Provide the [X, Y] coordinate of the cell's center where the given text is located.  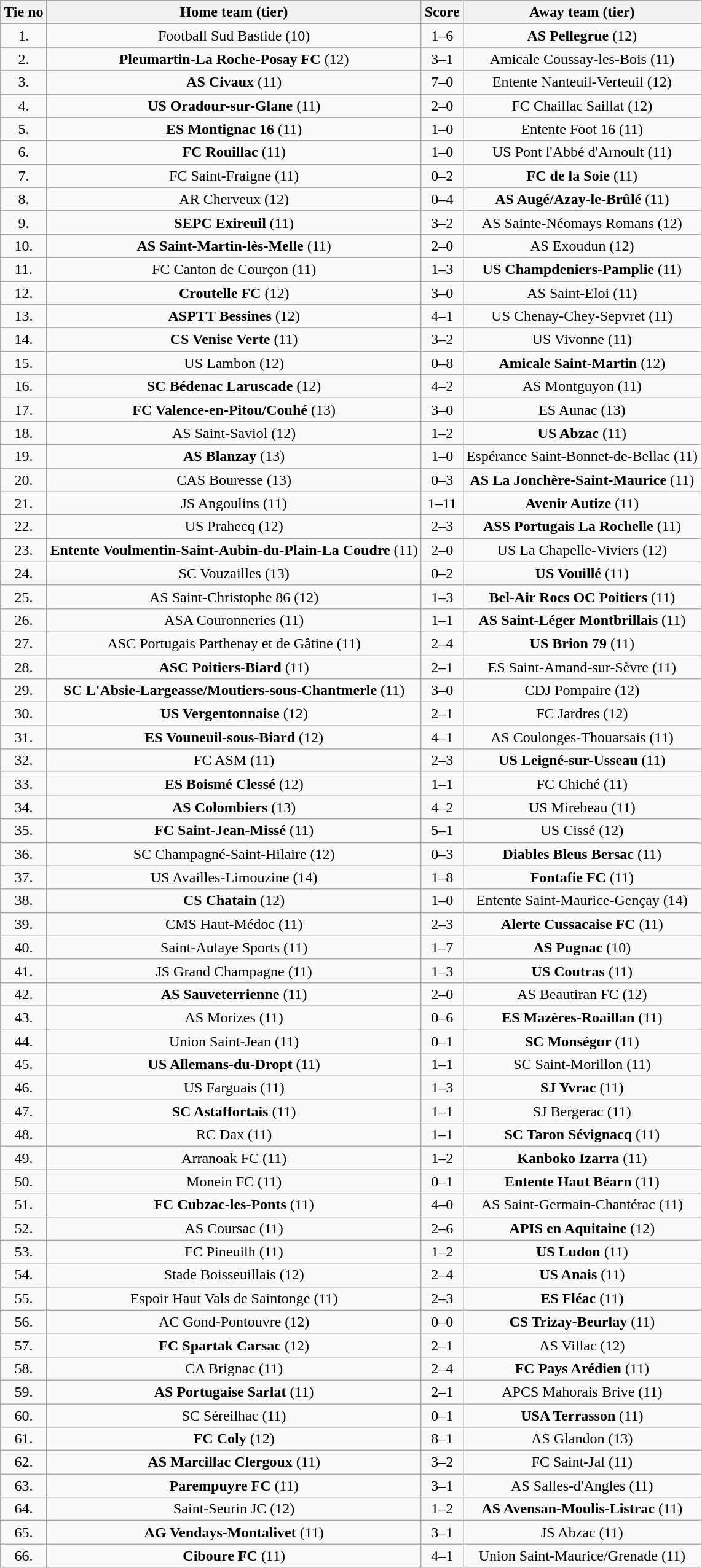
FC Chiché (11) [582, 784]
FC Saint-Jean-Missé (11) [234, 831]
Tie no [23, 12]
Entente Haut Béarn (11) [582, 1182]
ES Aunac (13) [582, 410]
ASA Couronneries (11) [234, 620]
US Availles-Limouzine (14) [234, 877]
FC Saint-Jal (11) [582, 1462]
0–0 [442, 1322]
Entente Foot 16 (11) [582, 129]
SC Astaffortais (11) [234, 1111]
ES Mazères-Roaillan (11) [582, 1017]
23. [23, 550]
48. [23, 1135]
8–1 [442, 1439]
Amicale Saint-Martin (12) [582, 363]
49. [23, 1158]
CMS Haut-Médoc (11) [234, 924]
AS Colombiers (13) [234, 807]
SJ Bergerac (11) [582, 1111]
8. [23, 199]
Union Saint-Maurice/Grenade (11) [582, 1556]
59. [23, 1392]
US Abzac (11) [582, 433]
31. [23, 737]
US Brion 79 (11) [582, 643]
Home team (tier) [234, 12]
ASC Poitiers-Biard (11) [234, 667]
ES Saint-Amand-sur-Sèvre (11) [582, 667]
18. [23, 433]
US Lambon (12) [234, 363]
Stade Boisseuillais (12) [234, 1275]
4. [23, 106]
1. [23, 36]
US Vouillé (11) [582, 573]
FC Valence-en-Pitou/Couhé (13) [234, 410]
AS Pugnac (10) [582, 947]
APIS en Aquitaine (12) [582, 1228]
29. [23, 691]
JS Grand Champagne (11) [234, 971]
FC de la Soie (11) [582, 176]
SC Monségur (11) [582, 1041]
RC Dax (11) [234, 1135]
FC Coly (12) [234, 1439]
Fontafie FC (11) [582, 877]
AS Villac (12) [582, 1345]
20. [23, 480]
Entente Saint-Maurice-Gençay (14) [582, 901]
1–11 [442, 503]
41. [23, 971]
Espérance Saint-Bonnet-de-Bellac (11) [582, 457]
35. [23, 831]
Union Saint-Jean (11) [234, 1041]
US Pont l'Abbé d'Arnoult (11) [582, 152]
AS Salles-d'Angles (11) [582, 1486]
CDJ Pompaire (12) [582, 691]
Bel-Air Rocs OC Poitiers (11) [582, 597]
22. [23, 527]
AS Exoudun (12) [582, 246]
AS Morizes (11) [234, 1017]
AS Saint-Christophe 86 (12) [234, 597]
US Prahecq (12) [234, 527]
SC Vouzailles (13) [234, 573]
ES Montignac 16 (11) [234, 129]
Pleumartin-La Roche-Posay FC (12) [234, 59]
4–0 [442, 1205]
US Vivonne (11) [582, 340]
0–8 [442, 363]
62. [23, 1462]
45. [23, 1065]
46. [23, 1088]
63. [23, 1486]
AS Portugaise Sarlat (11) [234, 1392]
AS Coulonges-Thouarsais (11) [582, 737]
SC Taron Sévignacq (11) [582, 1135]
US Anais (11) [582, 1275]
SC Champagné-Saint-Hilaire (12) [234, 854]
US Chenay-Chey-Sepvret (11) [582, 316]
SJ Yvrac (11) [582, 1088]
US Cissé (12) [582, 831]
40. [23, 947]
10. [23, 246]
JS Angoulins (11) [234, 503]
Saint-Seurin JC (12) [234, 1509]
AS Saint-Eloi (11) [582, 293]
15. [23, 363]
27. [23, 643]
US Allemans-du-Dropt (11) [234, 1065]
58. [23, 1368]
26. [23, 620]
CS Trizay-Beurlay (11) [582, 1322]
Entente Voulmentin-Saint-Aubin-du-Plain-La Coudre (11) [234, 550]
APCS Mahorais Brive (11) [582, 1392]
21. [23, 503]
12. [23, 293]
19. [23, 457]
FC Cubzac-les-Ponts (11) [234, 1205]
Arranoak FC (11) [234, 1158]
AC Gond-Pontouvre (12) [234, 1322]
9. [23, 222]
13. [23, 316]
51. [23, 1205]
Parempuyre FC (11) [234, 1486]
AS Marcillac Clergoux (11) [234, 1462]
AS Avensan-Moulis-Listrac (11) [582, 1509]
AS Augé/Azay-le-Brûlé (11) [582, 199]
Diables Bleus Bersac (11) [582, 854]
Amicale Coussay-les-Bois (11) [582, 59]
US Mirebeau (11) [582, 807]
39. [23, 924]
5. [23, 129]
32. [23, 761]
25. [23, 597]
US Vergentonnaise (12) [234, 714]
ASC Portugais Parthenay et de Gâtine (11) [234, 643]
FC ASM (11) [234, 761]
AS Blanzay (13) [234, 457]
2–6 [442, 1228]
Kanboko Izarra (11) [582, 1158]
37. [23, 877]
0–6 [442, 1017]
1–8 [442, 877]
24. [23, 573]
FC Rouillac (11) [234, 152]
7. [23, 176]
14. [23, 340]
17. [23, 410]
AS Saint-Saviol (12) [234, 433]
Alerte Cussacaise FC (11) [582, 924]
5–1 [442, 831]
44. [23, 1041]
Away team (tier) [582, 12]
USA Terrasson (11) [582, 1415]
Espoir Haut Vals de Saintonge (11) [234, 1298]
FC Jardres (12) [582, 714]
38. [23, 901]
AS La Jonchère-Saint-Maurice (11) [582, 480]
FC Canton de Courçon (11) [234, 269]
AS Glandon (13) [582, 1439]
Saint-Aulaye Sports (11) [234, 947]
AS Pellegrue (12) [582, 36]
Croutelle FC (12) [234, 293]
FC Pays Arédien (11) [582, 1368]
AS Coursac (11) [234, 1228]
SC Saint-Morillon (11) [582, 1065]
64. [23, 1509]
7–0 [442, 82]
CS Venise Verte (11) [234, 340]
52. [23, 1228]
FC Chaillac Saillat (12) [582, 106]
33. [23, 784]
50. [23, 1182]
US Ludon (11) [582, 1252]
1–7 [442, 947]
11. [23, 269]
16. [23, 386]
Football Sud Bastide (10) [234, 36]
53. [23, 1252]
3. [23, 82]
AS Montguyon (11) [582, 386]
61. [23, 1439]
56. [23, 1322]
FC Spartak Carsac (12) [234, 1345]
CAS Bouresse (13) [234, 480]
AS Civaux (11) [234, 82]
ES Boismé Clessé (12) [234, 784]
1–6 [442, 36]
66. [23, 1556]
ASPTT Bessines (12) [234, 316]
SC Séreilhac (11) [234, 1415]
AG Vendays-Montalivet (11) [234, 1532]
55. [23, 1298]
US Leigné-sur-Usseau (11) [582, 761]
AS Saint-Léger Montbrillais (11) [582, 620]
AS Saint-Germain-Chantérac (11) [582, 1205]
Ciboure FC (11) [234, 1556]
AS Sainte-Néomays Romans (12) [582, 222]
CA Brignac (11) [234, 1368]
FC Saint-Fraigne (11) [234, 176]
0–4 [442, 199]
FC Pineuilh (11) [234, 1252]
43. [23, 1017]
Score [442, 12]
SC Bédenac Laruscade (12) [234, 386]
AR Cherveux (12) [234, 199]
SC L'Absie-Largeasse/Moutiers-sous-Chantmerle (11) [234, 691]
Monein FC (11) [234, 1182]
28. [23, 667]
CS Chatain (12) [234, 901]
US Coutras (11) [582, 971]
AS Saint-Martin-lès-Melle (11) [234, 246]
42. [23, 994]
34. [23, 807]
US La Chapelle-Viviers (12) [582, 550]
ES Vouneuil-sous-Biard (12) [234, 737]
57. [23, 1345]
Avenir Autize (11) [582, 503]
AS Sauveterrienne (11) [234, 994]
US Farguais (11) [234, 1088]
30. [23, 714]
36. [23, 854]
6. [23, 152]
Entente Nanteuil-Verteuil (12) [582, 82]
54. [23, 1275]
65. [23, 1532]
ES Fléac (11) [582, 1298]
SEPC Exireuil (11) [234, 222]
US Oradour-sur-Glane (11) [234, 106]
ASS Portugais La Rochelle (11) [582, 527]
47. [23, 1111]
2. [23, 59]
60. [23, 1415]
AS Beautiran FC (12) [582, 994]
JS Abzac (11) [582, 1532]
US Champdeniers-Pamplie (11) [582, 269]
